Extract the [x, y] coordinate from the center of the cell holding the provided text.  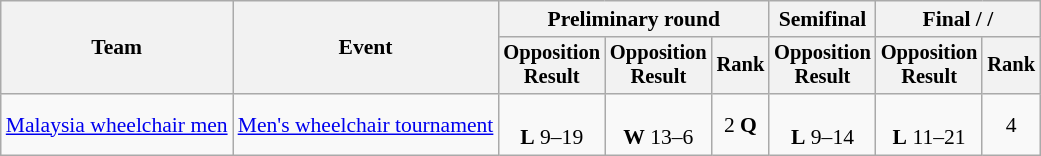
W 13–6 [658, 124]
Final / / [958, 19]
L 11–21 [930, 124]
2 Q [741, 124]
L 9–14 [822, 124]
Malaysia wheelchair men [117, 124]
Men's wheelchair tournament [366, 124]
Event [366, 48]
Preliminary round [634, 19]
L 9–19 [552, 124]
Team [117, 48]
Semifinal [822, 19]
4 [1011, 124]
